Pinpoint the cell where the given text exists, returning its (x, y) midpoint coordinate. 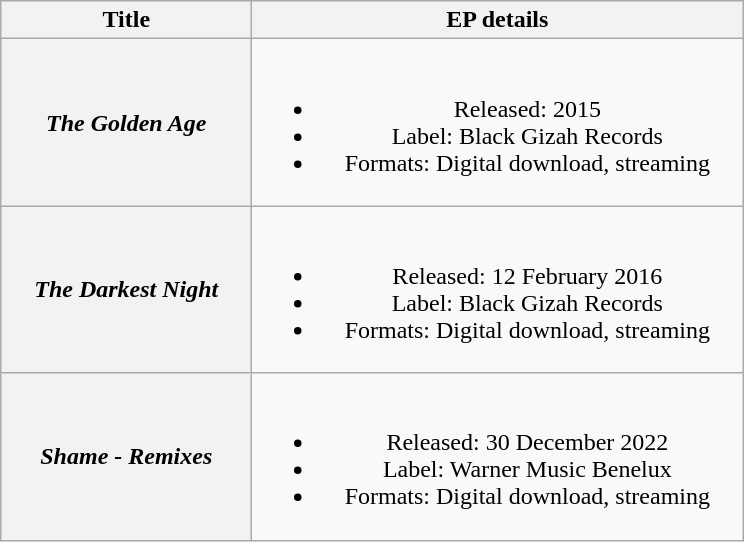
Shame - Remixes (126, 456)
EP details (498, 20)
Title (126, 20)
Released: 2015Label: Black Gizah RecordsFormats: Digital download, streaming (498, 122)
Released: 30 December 2022Label: Warner Music BeneluxFormats: Digital download, streaming (498, 456)
The Golden Age (126, 122)
The Darkest Night (126, 290)
Released: 12 February 2016Label: Black Gizah RecordsFormats: Digital download, streaming (498, 290)
